For the text-containing cell, return its midpoint in (x, y) coordinate format. 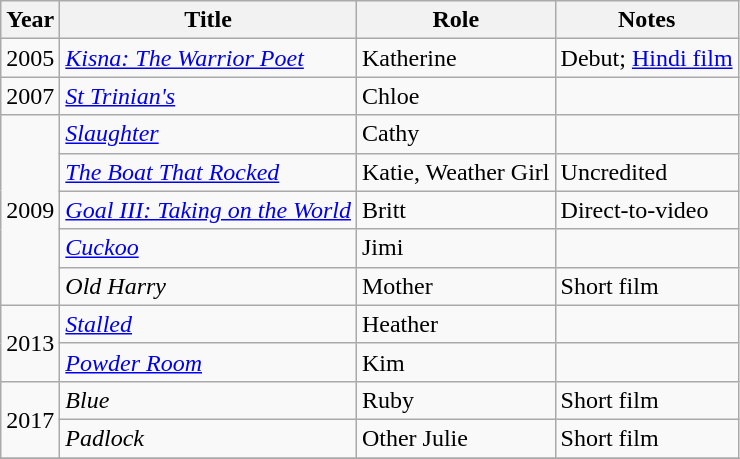
2007 (30, 96)
Blue (208, 400)
Heather (456, 324)
Kisna: The Warrior Poet (208, 58)
2009 (30, 210)
Uncredited (646, 172)
Role (456, 20)
Chloe (456, 96)
Cathy (456, 134)
Britt (456, 210)
Stalled (208, 324)
Old Harry (208, 286)
St Trinian's (208, 96)
Mother (456, 286)
Powder Room (208, 362)
Kim (456, 362)
Padlock (208, 438)
Title (208, 20)
Ruby (456, 400)
Slaughter (208, 134)
2013 (30, 343)
Year (30, 20)
Goal III: Taking on the World (208, 210)
Cuckoo (208, 248)
Katie, Weather Girl (456, 172)
Debut; Hindi film (646, 58)
2017 (30, 419)
2005 (30, 58)
Notes (646, 20)
The Boat That Rocked (208, 172)
Katherine (456, 58)
Direct-to-video (646, 210)
Jimi (456, 248)
Other Julie (456, 438)
